For the text-containing cell, return its midpoint in (x, y) coordinate format. 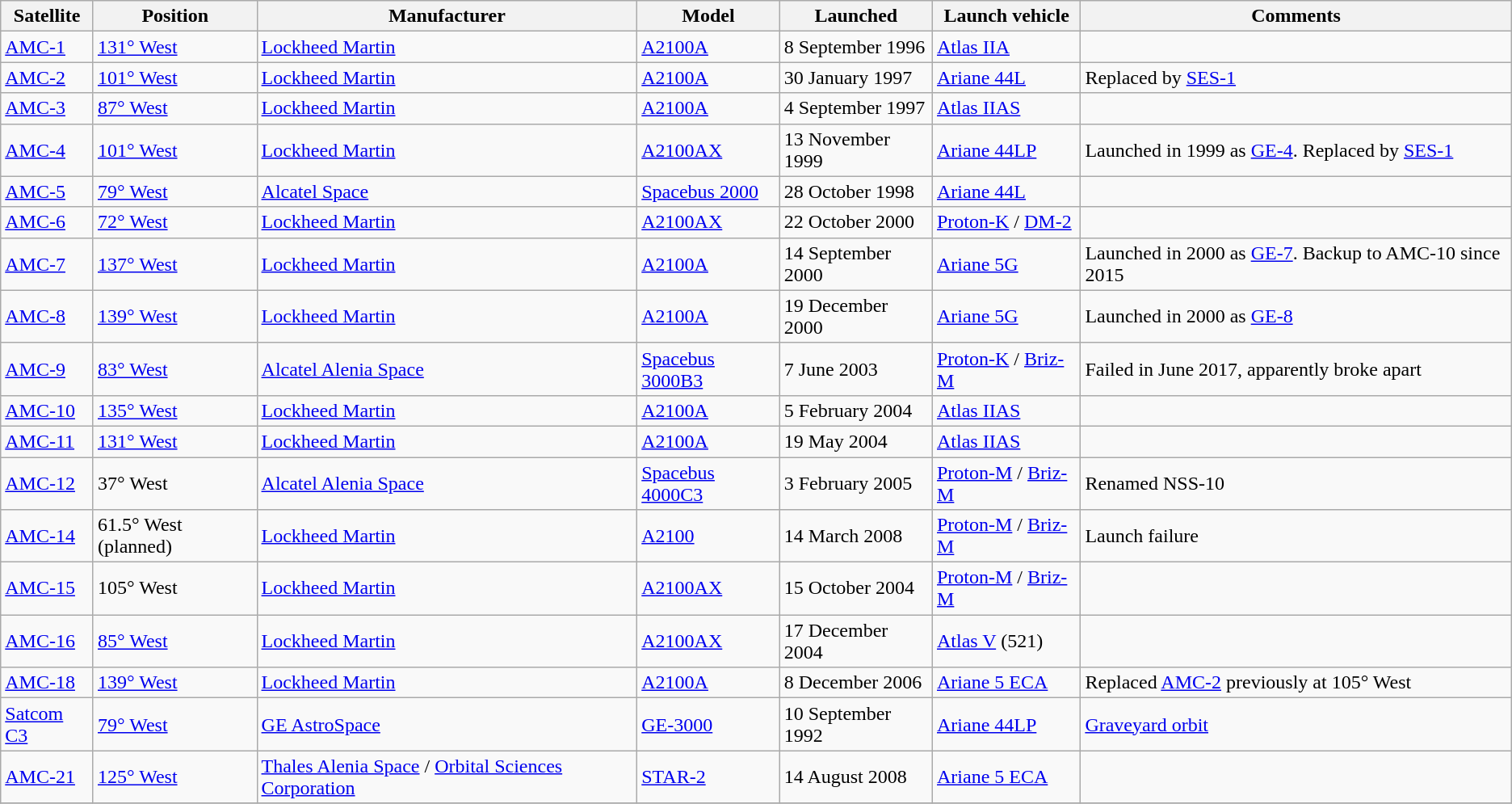
8 December 2006 (856, 683)
AMC-15 (47, 588)
Failed in June 2017, apparently broke apart (1296, 368)
Launch failure (1296, 537)
Satcom C3 (47, 724)
AMC-5 (47, 192)
137° West (174, 263)
Launched in 2000 as GE-7. Backup to AMC-10 since 2015 (1296, 263)
14 August 2008 (856, 777)
8 September 1996 (856, 47)
Proton-K / DM-2 (1006, 222)
GE-3000 (708, 724)
Spacebus 3000B3 (708, 368)
Proton-K / Briz-M (1006, 368)
AMC-16 (47, 642)
Graveyard orbit (1296, 724)
30 January 1997 (856, 78)
Model (708, 16)
AMC-18 (47, 683)
STAR-2 (708, 777)
Thales Alenia Space / Orbital Sciences Corporation (447, 777)
AMC-11 (47, 441)
Comments (1296, 16)
Launch vehicle (1006, 16)
GE AstroSpace (447, 724)
83° West (174, 368)
Atlas IIA (1006, 47)
125° West (174, 777)
28 October 1998 (856, 192)
A2100 (708, 537)
3 February 2005 (856, 483)
105° West (174, 588)
Launched in 1999 as GE-4. Replaced by SES-1 (1296, 150)
AMC-12 (47, 483)
AMC-6 (47, 222)
Launched in 2000 as GE-8 (1296, 317)
Renamed NSS-10 (1296, 483)
Replaced AMC-2 previously at 105° West (1296, 683)
Launched (856, 16)
AMC-7 (47, 263)
14 March 2008 (856, 537)
87° West (174, 108)
AMC-1 (47, 47)
AMC-21 (47, 777)
AMC-10 (47, 410)
37° West (174, 483)
22 October 2000 (856, 222)
17 December 2004 (856, 642)
Manufacturer (447, 16)
Spacebus 4000C3 (708, 483)
4 September 1997 (856, 108)
10 September 1992 (856, 724)
AMC-3 (47, 108)
15 October 2004 (856, 588)
AMC-2 (47, 78)
61.5° West (planned) (174, 537)
AMC-14 (47, 537)
135° West (174, 410)
85° West (174, 642)
19 May 2004 (856, 441)
AMC-8 (47, 317)
19 December 2000 (856, 317)
13 November 1999 (856, 150)
5 February 2004 (856, 410)
Spacebus 2000 (708, 192)
72° West (174, 222)
Position (174, 16)
AMC-9 (47, 368)
Replaced by SES-1 (1296, 78)
14 September 2000 (856, 263)
Alcatel Space (447, 192)
Atlas V (521) (1006, 642)
Satellite (47, 16)
AMC-4 (47, 150)
7 June 2003 (856, 368)
